Capture the cell that displays the provided text and extract its [x, y] central coordinate. 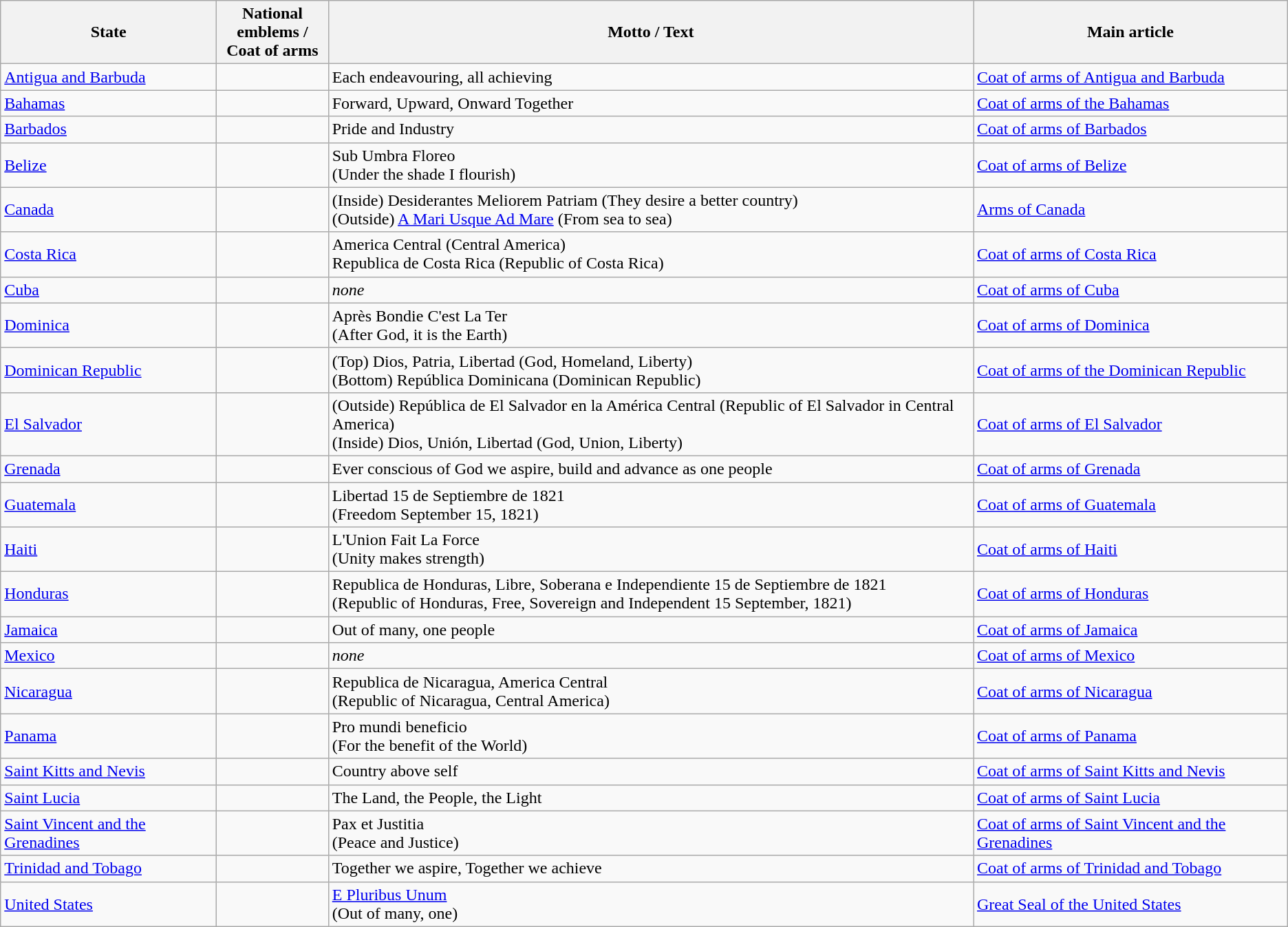
Saint Kitts and Nevis [109, 771]
Saint Lucia [109, 798]
Nicaragua [109, 691]
Coat of arms of the Dominican Republic [1130, 370]
Dominican Republic [109, 370]
Coat of arms of Costa Rica [1130, 255]
Cuba [109, 290]
Main article [1130, 32]
Antigua and Barbuda [109, 77]
Pro mundi beneficio(For the benefit of the World) [651, 736]
United States [109, 904]
Coat of arms of Saint Vincent and the Grenadines [1130, 833]
Coat of arms of Grenada [1130, 469]
National emblems / Coat of arms [272, 32]
Coat of arms of Panama [1130, 736]
Après Bondie C'est La Ter(After God, it is the Earth) [651, 325]
Republica de Nicaragua, America Central(Republic of Nicaragua, Central America) [651, 691]
Motto / Text [651, 32]
Coat of arms of Antigua and Barbuda [1130, 77]
Coat of arms of Saint Kitts and Nevis [1130, 771]
Arms of Canada [1130, 209]
El Salvador [109, 424]
L'Union Fait La Force(Unity makes strength) [651, 549]
Coat of arms of Trinidad and Tobago [1130, 869]
Out of many, one people [651, 630]
Coat of arms of Nicaragua [1130, 691]
Coat of arms of Belize [1130, 165]
Grenada [109, 469]
Jamaica [109, 630]
Panama [109, 736]
Belize [109, 165]
Coat of arms of Barbados [1130, 129]
Country above self [651, 771]
Haiti [109, 549]
Coat of arms of Saint Lucia [1130, 798]
Coat of arms of Honduras [1130, 595]
Libertad 15 de Septiembre de 1821(Freedom September 15, 1821) [651, 504]
Coat of arms of Mexico [1130, 656]
Canada [109, 209]
Each endeavouring, all achieving [651, 77]
Pride and Industry [651, 129]
Coat of arms of El Salvador [1130, 424]
(Inside) Desiderantes Meliorem Patriam (They desire a better country)(Outside) A Mari Usque Ad Mare (From sea to sea) [651, 209]
Bahamas [109, 103]
Together we aspire, Together we achieve [651, 869]
Dominica [109, 325]
Coat of arms of the Bahamas [1130, 103]
Guatemala [109, 504]
State [109, 32]
Costa Rica [109, 255]
(Top) Dios, Patria, Libertad (God, Homeland, Liberty)(Bottom) República Dominicana (Dominican Republic) [651, 370]
Coat of arms of Cuba [1130, 290]
Forward, Upward, Onward Together [651, 103]
The Land, the People, the Light [651, 798]
Ever conscious of God we aspire, build and advance as one people [651, 469]
Great Seal of the United States [1130, 904]
E Pluribus Unum(Out of many, one) [651, 904]
Coat of arms of Jamaica [1130, 630]
America Central (Central America)Republica de Costa Rica (Republic of Costa Rica) [651, 255]
Trinidad and Tobago [109, 869]
Barbados [109, 129]
Coat of arms of Haiti [1130, 549]
Coat of arms of Dominica [1130, 325]
Pax et Justitia(Peace and Justice) [651, 833]
Saint Vincent and the Grenadines [109, 833]
Honduras [109, 595]
Sub Umbra Floreo(Under the shade I flourish) [651, 165]
Coat of arms of Guatemala [1130, 504]
Mexico [109, 656]
